Extract the [X, Y] coordinate from the center of the cell holding the provided text.  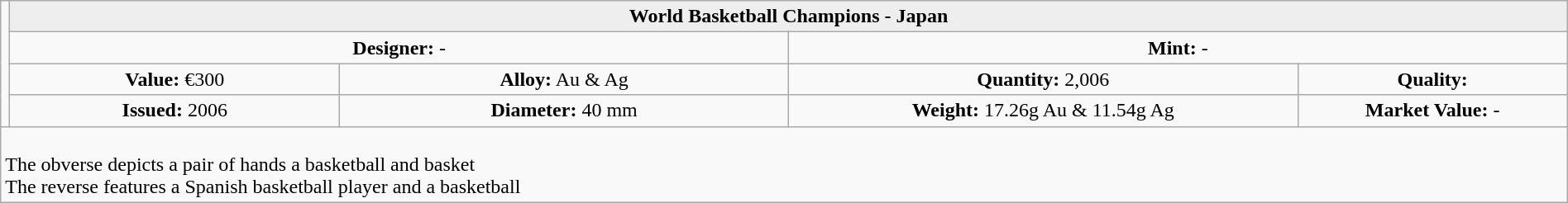
Market Value: - [1432, 111]
Diameter: 40 mm [564, 111]
Mint: - [1178, 48]
World Basketball Champions - Japan [789, 17]
Quality: [1432, 79]
Weight: 17.26g Au & 11.54g Ag [1043, 111]
Alloy: Au & Ag [564, 79]
Quantity: 2,006 [1043, 79]
Value: €300 [175, 79]
Issued: 2006 [175, 111]
The obverse depicts a pair of hands a basketball and basketThe reverse features a Spanish basketball player and a basketball [784, 164]
Designer: - [399, 48]
